Find where the given text appears and provide that cell's center as (x, y) coordinate. 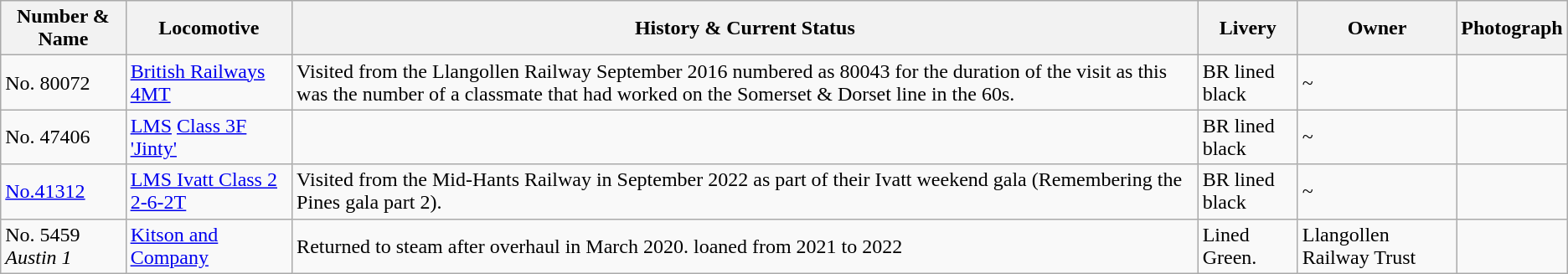
No.41312 (64, 191)
Owner (1377, 28)
Lined Green. (1248, 246)
Llangollen Railway Trust (1377, 246)
Locomotive (209, 28)
Returned to steam after overhaul in March 2020. loaned from 2021 to 2022 (745, 246)
LMS Ivatt Class 2 2-6-2T (209, 191)
Livery (1248, 28)
LMS Class 3F 'Jinty' (209, 137)
History & Current Status (745, 28)
British Railways 4MT (209, 82)
Number & Name (64, 28)
No. 5459 Austin 1 (64, 246)
Visited from the Mid-Hants Railway in September 2022 as part of their Ivatt weekend gala (Remembering the Pines gala part 2). (745, 191)
Kitson and Company (209, 246)
No. 47406 (64, 137)
No. 80072 (64, 82)
Photograph (1512, 28)
